Find where the given text appears and provide that cell's center as [x, y] coordinate. 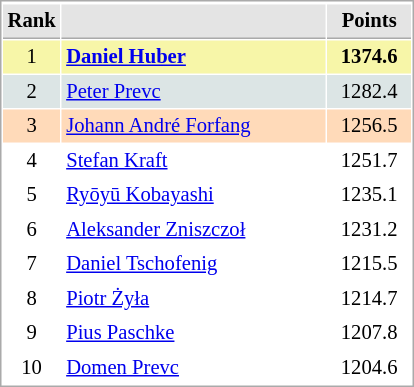
Pius Paschke [194, 332]
1 [32, 56]
Stefan Kraft [194, 160]
9 [32, 332]
Peter Prevc [194, 92]
1256.5 [369, 126]
8 [32, 298]
4 [32, 160]
7 [32, 264]
1282.4 [369, 92]
Points [369, 21]
1207.8 [369, 332]
Piotr Żyła [194, 298]
1231.2 [369, 230]
1374.6 [369, 56]
Rank [32, 21]
6 [32, 230]
Aleksander Zniszczoł [194, 230]
Daniel Tschofenig [194, 264]
2 [32, 92]
1204.6 [369, 368]
Daniel Huber [194, 56]
1215.5 [369, 264]
Johann André Forfang [194, 126]
5 [32, 194]
1251.7 [369, 160]
1235.1 [369, 194]
10 [32, 368]
Ryōyū Kobayashi [194, 194]
3 [32, 126]
Domen Prevc [194, 368]
1214.7 [369, 298]
